Determine the (x, y) coordinate at the center of the cell enclosing the given text.  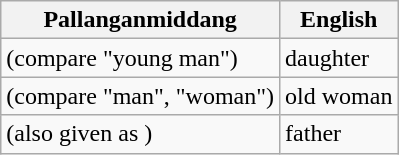
(also given as ) (140, 134)
(compare "young man") (140, 58)
Pallanganmiddang (140, 20)
English (339, 20)
daughter (339, 58)
(compare "man", "woman") (140, 96)
old woman (339, 96)
father (339, 134)
